From the cell containing the given text, extract its center point as [x, y] coordinate. 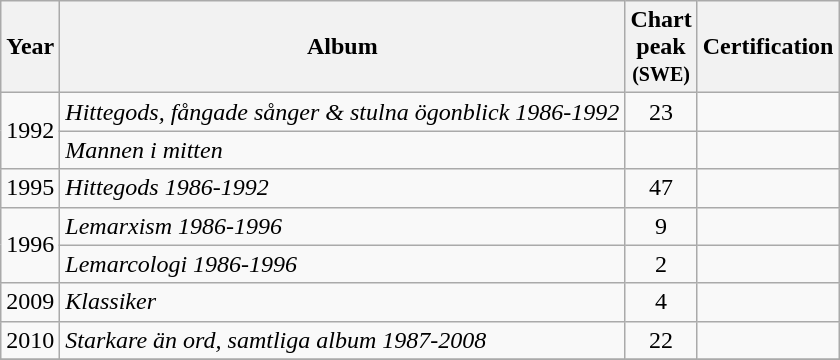
Chart peak(SWE) [661, 47]
1992 [30, 131]
9 [661, 226]
4 [661, 302]
Year [30, 47]
47 [661, 188]
Hittegods, fångade sånger & stulna ögonblick 1986-1992 [342, 112]
2010 [30, 340]
Lemarcologi 1986-1996 [342, 264]
Certification [768, 47]
Album [342, 47]
1995 [30, 188]
Starkare än ord, samtliga album 1987-2008 [342, 340]
Lemarxism 1986-1996 [342, 226]
Mannen i mitten [342, 150]
2 [661, 264]
23 [661, 112]
Hittegods 1986-1992 [342, 188]
Klassiker [342, 302]
22 [661, 340]
1996 [30, 245]
2009 [30, 302]
